Return the [x, y] coordinate for the center point of the cell that contains the specified text.  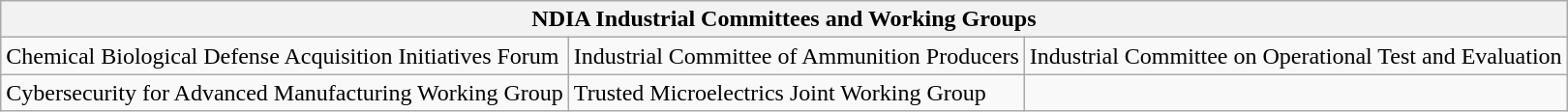
Chemical Biological Defense Acquisition Initiatives Forum [285, 56]
NDIA Industrial Committees and Working Groups [784, 19]
Industrial Committee on Operational Test and Evaluation [1295, 56]
Cybersecurity for Advanced Manufacturing Working Group [285, 93]
Industrial Committee of Ammunition Producers [796, 56]
Trusted Microelectrics Joint Working Group [796, 93]
